From the cell containing the given text, extract its center point as (x, y) coordinate. 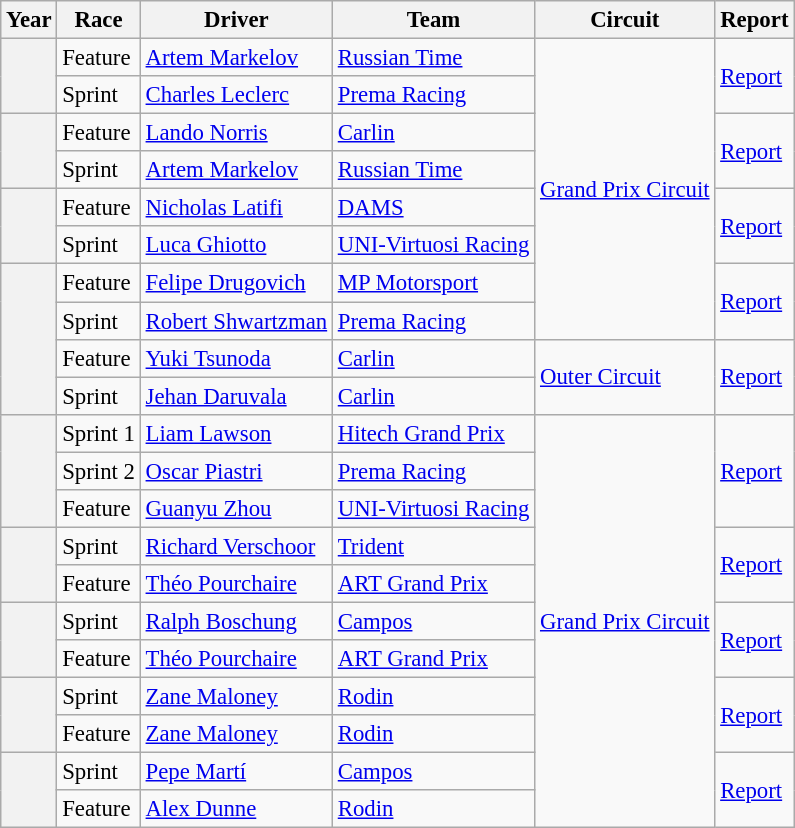
Race (98, 20)
Guanyu Zhou (236, 509)
Liam Lawson (236, 433)
Felipe Drugovich (236, 283)
Driver (236, 20)
DAMS (433, 208)
Ralph Boschung (236, 621)
Jehan Daruvala (236, 396)
Pepe Martí (236, 772)
Lando Norris (236, 133)
Trident (433, 546)
MP Motorsport (433, 283)
Hitech Grand Prix (433, 433)
Year (29, 20)
Nicholas Latifi (236, 208)
Circuit (625, 20)
Yuki Tsunoda (236, 358)
Oscar Piastri (236, 471)
Charles Leclerc (236, 95)
Outer Circuit (625, 376)
Team (433, 20)
Sprint 2 (98, 471)
Robert Shwartzman (236, 321)
Sprint 1 (98, 433)
Alex Dunne (236, 809)
Richard Verschoor (236, 546)
Luca Ghiotto (236, 245)
